Return (x, y) of the center of cell containing provided text 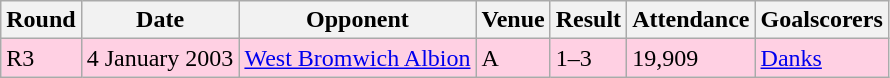
Danks (822, 58)
Attendance (691, 20)
4 January 2003 (160, 58)
R3 (41, 58)
Opponent (358, 20)
Venue (513, 20)
A (513, 58)
West Bromwich Albion (358, 58)
Result (588, 20)
19,909 (691, 58)
Round (41, 20)
Date (160, 20)
Goalscorers (822, 20)
1–3 (588, 58)
